Scan for the cell matching the given text and deliver its (x, y) coordinate at center. 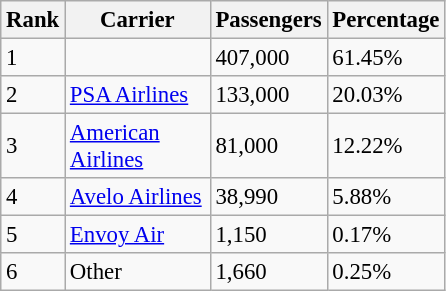
12.22% (386, 146)
Percentage (386, 20)
PSA Airlines (138, 95)
133,000 (268, 95)
1 (33, 58)
Envoy Air (138, 235)
407,000 (268, 58)
20.03% (386, 95)
5 (33, 235)
81,000 (268, 146)
61.45% (386, 58)
Passengers (268, 20)
38,990 (268, 197)
Avelo Airlines (138, 197)
3 (33, 146)
Carrier (138, 20)
1,150 (268, 235)
4 (33, 197)
0.17% (386, 235)
Rank (33, 20)
2 (33, 95)
5.88% (386, 197)
American Airlines (138, 146)
